Locate the cell with the specified text and output its (x, y) center coordinate. 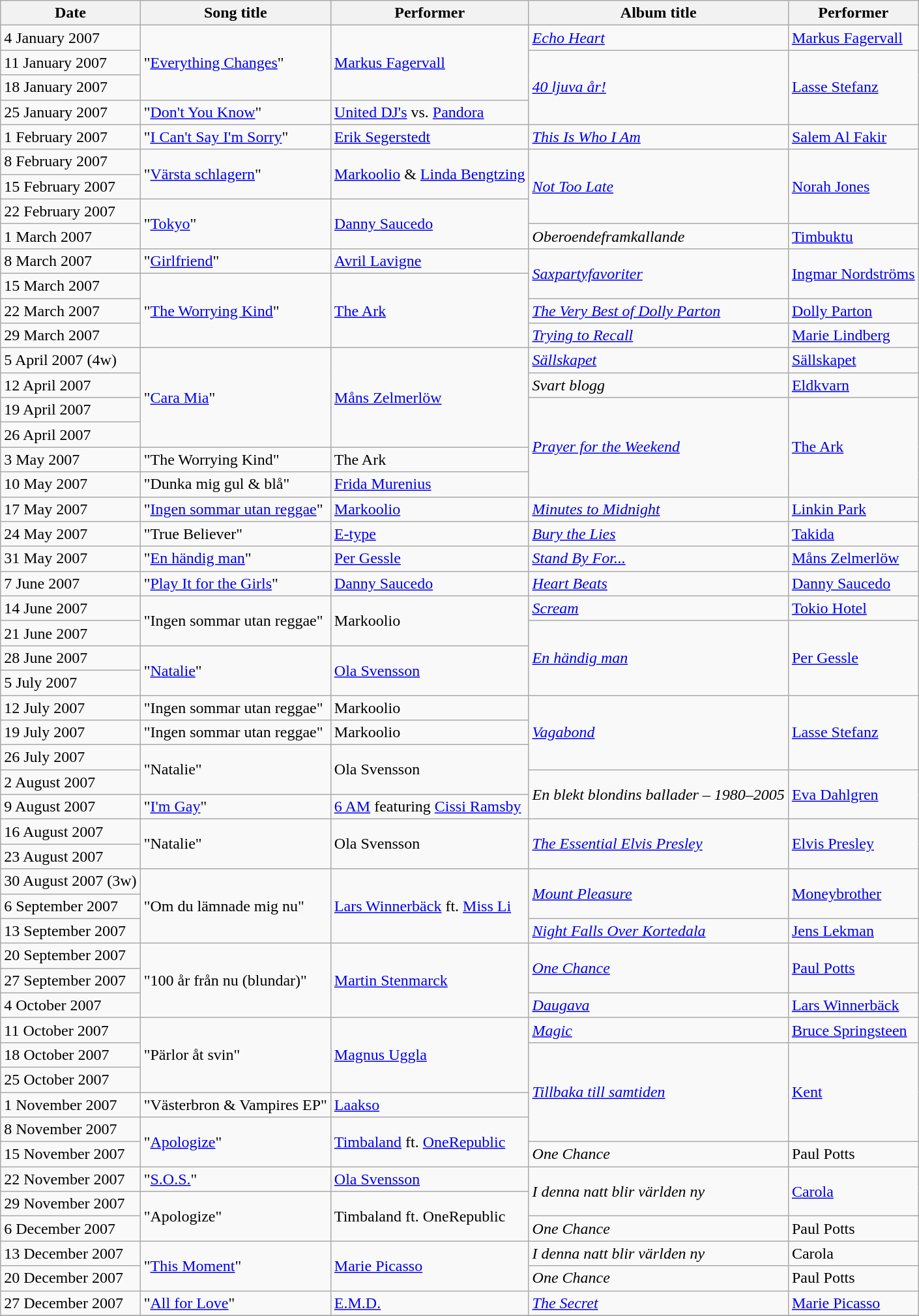
3 May 2007 (70, 460)
Trying to Recall (658, 336)
Jens Lekman (853, 931)
"Västerbron & Vampires EP" (235, 1105)
29 November 2007 (70, 1204)
1 February 2007 (70, 137)
6 December 2007 (70, 1229)
Lars Winnerbäck ft. Miss Li (430, 906)
Mount Pleasure (658, 894)
19 April 2007 (70, 410)
Magnus Uggla (430, 1055)
15 November 2007 (70, 1154)
Laakso (430, 1105)
26 July 2007 (70, 757)
Date (70, 13)
13 December 2007 (70, 1253)
Timbuktu (853, 236)
8 March 2007 (70, 261)
19 July 2007 (70, 733)
22 February 2007 (70, 211)
6 September 2007 (70, 906)
1 March 2007 (70, 236)
Elvis Presley (853, 844)
The Essential Elvis Presley (658, 844)
22 March 2007 (70, 311)
"I'm Gay" (235, 807)
Avril Lavigne (430, 261)
18 January 2007 (70, 87)
25 October 2007 (70, 1079)
Eldkvarn (853, 385)
4 October 2007 (70, 1005)
31 May 2007 (70, 559)
"All for Love" (235, 1303)
Frida Murenius (430, 484)
Moneybrother (853, 894)
Oberoendeframkallande (658, 236)
Saxpartyfavoriter (658, 273)
Scream (658, 608)
21 June 2007 (70, 633)
Dolly Parton (853, 311)
12 July 2007 (70, 707)
23 August 2007 (70, 856)
Erik Segerstedt (430, 137)
"Pärlor åt svin" (235, 1055)
"En händig man" (235, 559)
En blekt blondins ballader – 1980–2005 (658, 795)
"Värsta schlagern" (235, 174)
Echo Heart (658, 38)
"Play It for the Girls" (235, 583)
11 October 2007 (70, 1030)
Kent (853, 1092)
16 August 2007 (70, 832)
United DJ's vs. Pandora (430, 112)
E-type (430, 534)
Svart blogg (658, 385)
Norah Jones (853, 186)
"Girlfriend" (235, 261)
Stand By For... (658, 559)
"This Moment" (235, 1266)
27 September 2007 (70, 980)
5 July 2007 (70, 682)
Linkin Park (853, 509)
15 February 2007 (70, 186)
12 April 2007 (70, 385)
15 March 2007 (70, 285)
Takida (853, 534)
Ingmar Nordströms (853, 273)
29 March 2007 (70, 336)
7 June 2007 (70, 583)
Martin Stenmarck (430, 980)
"Om du lämnade mig nu" (235, 906)
11 January 2007 (70, 63)
"Cara Mia" (235, 398)
20 December 2007 (70, 1278)
27 December 2007 (70, 1303)
18 October 2007 (70, 1055)
40 ljuva år! (658, 87)
"Tokyo" (235, 224)
Salem Al Fakir (853, 137)
5 April 2007 (4w) (70, 360)
"S.O.S." (235, 1179)
Magic (658, 1030)
1 November 2007 (70, 1105)
The Secret (658, 1303)
Lars Winnerbäck (853, 1005)
17 May 2007 (70, 509)
10 May 2007 (70, 484)
20 September 2007 (70, 956)
25 January 2007 (70, 112)
Marie Lindberg (853, 336)
30 August 2007 (3w) (70, 881)
Eva Dahlgren (853, 795)
Bruce Springsteen (853, 1030)
Not Too Late (658, 186)
Minutes to Midnight (658, 509)
4 January 2007 (70, 38)
E.M.D. (430, 1303)
This Is Who I Am (658, 137)
"Everything Changes" (235, 63)
En händig man (658, 658)
"100 år från nu (blundar)" (235, 980)
8 February 2007 (70, 162)
Markoolio & Linda Bengtzing (430, 174)
8 November 2007 (70, 1130)
Daugava (658, 1005)
Album title (658, 13)
28 June 2007 (70, 658)
Heart Beats (658, 583)
9 August 2007 (70, 807)
Bury the Lies (658, 534)
22 November 2007 (70, 1179)
Vagabond (658, 732)
26 April 2007 (70, 435)
The Very Best of Dolly Parton (658, 311)
24 May 2007 (70, 534)
Tillbaka till samtiden (658, 1092)
Tokio Hotel (853, 608)
6 AM featuring Cissi Ramsby (430, 807)
Song title (235, 13)
"Don't You Know" (235, 112)
"True Believer" (235, 534)
"I Can't Say I'm Sorry" (235, 137)
2 August 2007 (70, 782)
13 September 2007 (70, 931)
14 June 2007 (70, 608)
Prayer for the Weekend (658, 447)
Night Falls Over Kortedala (658, 931)
"Dunka mig gul & blå" (235, 484)
